Return the (x, y) coordinate for the center point of the cell that contains the specified text.  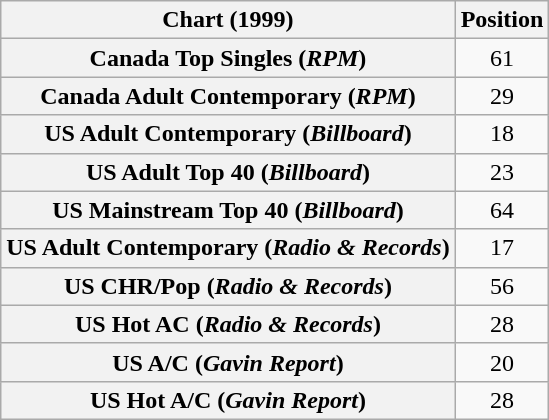
US Adult Contemporary (Billboard) (228, 134)
64 (502, 210)
Chart (1999) (228, 20)
56 (502, 286)
US A/C (Gavin Report) (228, 362)
18 (502, 134)
US Hot A/C (Gavin Report) (228, 400)
61 (502, 58)
Canada Adult Contemporary (RPM) (228, 96)
US Hot AC (Radio & Records) (228, 324)
23 (502, 172)
Canada Top Singles (RPM) (228, 58)
US Adult Top 40 (Billboard) (228, 172)
17 (502, 248)
US Adult Contemporary (Radio & Records) (228, 248)
US Mainstream Top 40 (Billboard) (228, 210)
US CHR/Pop (Radio & Records) (228, 286)
29 (502, 96)
20 (502, 362)
Position (502, 20)
